Search for the cell housing the specified text and yield its (x, y) center coordinate. 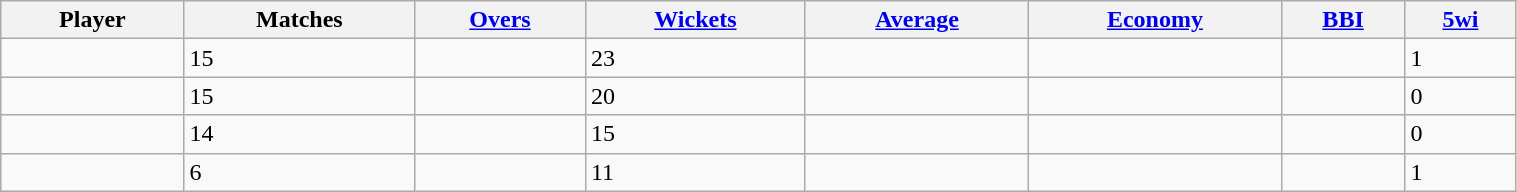
5wi (1460, 20)
Economy (1156, 20)
6 (300, 172)
Average (916, 20)
BBI (1343, 20)
Wickets (695, 20)
Player (92, 20)
23 (695, 58)
Matches (300, 20)
20 (695, 96)
Overs (500, 20)
14 (300, 134)
11 (695, 172)
